Return the (X, Y) coordinate for the center point of the cell that contains the specified text.  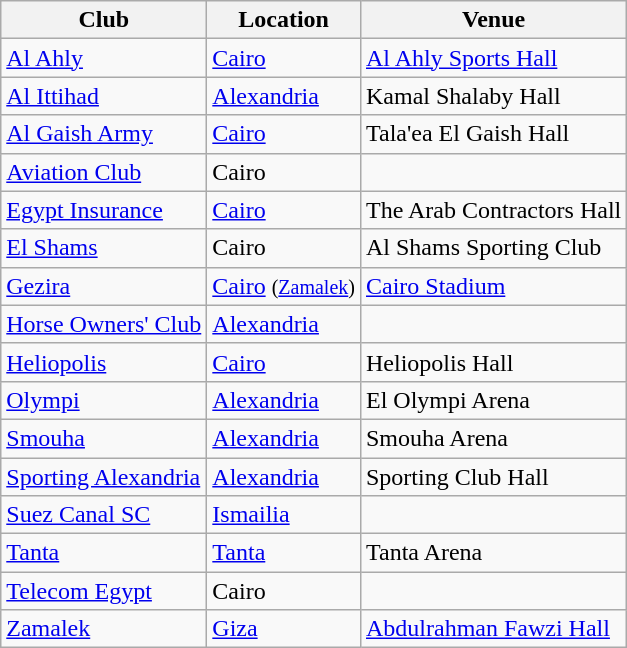
Al Ittihad (104, 96)
Tanta Arena (493, 553)
Heliopolis (104, 362)
Giza (284, 629)
Club (104, 20)
Egypt Insurance (104, 210)
Location (284, 20)
Aviation Club (104, 172)
Ismailia (284, 515)
Gezira (104, 286)
Olympi (104, 400)
Kamal Shalaby Hall (493, 96)
Abdulrahman Fawzi Hall (493, 629)
El Shams (104, 248)
El Olympi Arena (493, 400)
The Arab Contractors Hall (493, 210)
Al Ahly (104, 58)
Al Gaish Army (104, 134)
Tala'ea El Gaish Hall (493, 134)
Heliopolis Hall (493, 362)
Sporting Club Hall (493, 477)
Smouha Arena (493, 438)
Zamalek (104, 629)
Cairo Stadium (493, 286)
Telecom Egypt (104, 591)
Cairo (Zamalek) (284, 286)
Sporting Alexandria (104, 477)
Al Ahly Sports Hall (493, 58)
Al Shams Sporting Club (493, 248)
Smouha (104, 438)
Venue (493, 20)
Horse Owners' Club (104, 324)
Suez Canal SC (104, 515)
